Scan for the cell matching the given text and deliver its [X, Y] coordinate at center. 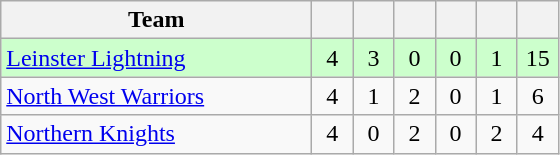
3 [374, 58]
15 [538, 58]
Northern Knights [156, 134]
6 [538, 96]
Leinster Lightning [156, 58]
North West Warriors [156, 96]
Team [156, 20]
